For the text-containing cell, return its midpoint in (x, y) coordinate format. 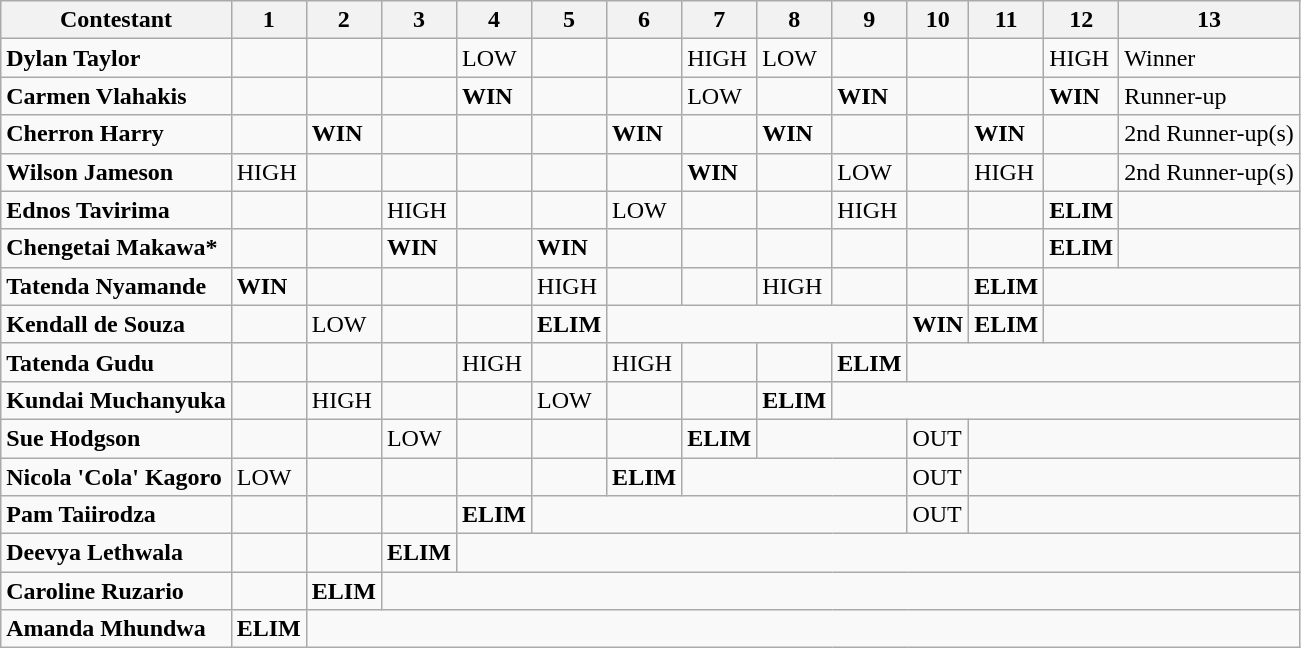
Carmen Vlahakis (116, 96)
Chengetai Makawa* (116, 248)
Tatenda Gudu (116, 362)
5 (570, 20)
11 (1006, 20)
Pam Taiirodza (116, 515)
Contestant (116, 20)
Runner-up (1210, 96)
Winner (1210, 58)
4 (494, 20)
13 (1210, 20)
Kendall de Souza (116, 324)
Deevya Lethwala (116, 553)
Wilson Jameson (116, 172)
10 (938, 20)
Ednos Tavirima (116, 210)
Amanda Mhundwa (116, 629)
Cherron Harry (116, 134)
9 (870, 20)
Caroline Ruzario (116, 591)
3 (418, 20)
Nicola 'Cola' Kagoro (116, 477)
Tatenda Nyamande (116, 286)
12 (1082, 20)
8 (794, 20)
7 (720, 20)
1 (268, 20)
2 (344, 20)
Sue Hodgson (116, 438)
Dylan Taylor (116, 58)
Kundai Muchanyuka (116, 400)
6 (644, 20)
